Find where the given text appears and provide that cell's center as [X, Y] coordinate. 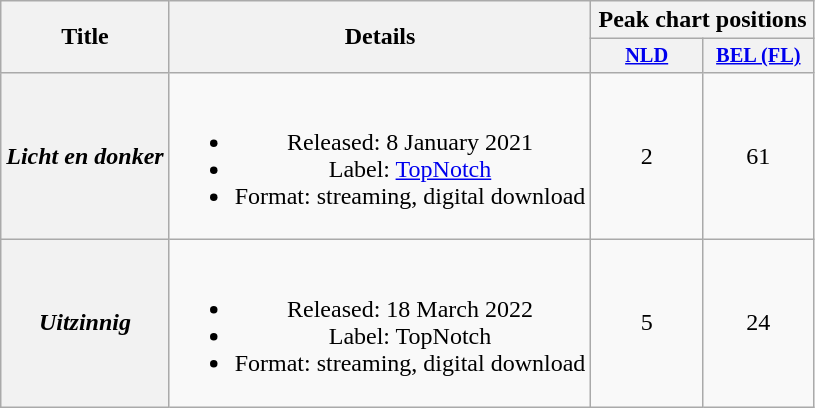
Details [380, 37]
Uitzinnig [85, 324]
Released: 8 January 2021Label: TopNotchFormat: streaming, digital download [380, 156]
Peak chart positions [702, 20]
61 [758, 156]
NLD [647, 56]
Released: 18 March 2022Label: TopNotchFormat: streaming, digital download [380, 324]
2 [647, 156]
Licht en donker [85, 156]
5 [647, 324]
BEL (FL) [758, 56]
24 [758, 324]
Title [85, 37]
